Locate the cell with the specified text and output its (x, y) center coordinate. 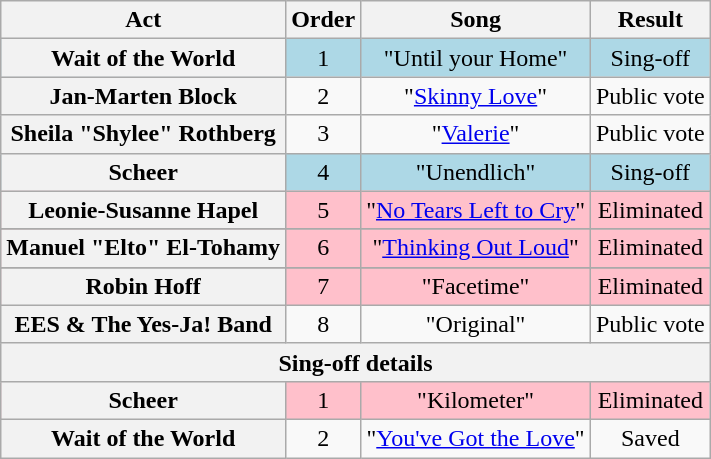
Song (476, 20)
EES & The Yes-Ja! Band (144, 324)
8 (324, 324)
5 (324, 210)
"Skinny Love" (476, 96)
Jan-Marten Block (144, 96)
"Facetime" (476, 286)
Act (144, 20)
3 (324, 134)
Order (324, 20)
"You've Got the Love" (476, 438)
6 (324, 248)
Result (650, 20)
"Until your Home" (476, 58)
4 (324, 172)
"No Tears Left to Cry" (476, 210)
7 (324, 286)
"Original" (476, 324)
"Kilometer" (476, 400)
"Thinking Out Loud" (476, 248)
Manuel "Elto" El-Tohamy (144, 248)
Sing-off details (356, 362)
Leonie-Susanne Hapel (144, 210)
Sheila "Shylee" Rothberg (144, 134)
Saved (650, 438)
"Valerie" (476, 134)
Robin Hoff (144, 286)
"Unendlich" (476, 172)
